Return (x, y) of the center of cell containing provided text 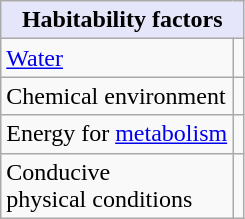
Habitability factors (122, 20)
Water (117, 58)
Chemical environment (117, 96)
Energy for metabolism (117, 134)
Conducive physical conditions (117, 186)
